Scan for the cell matching the given text and deliver its [x, y] coordinate at center. 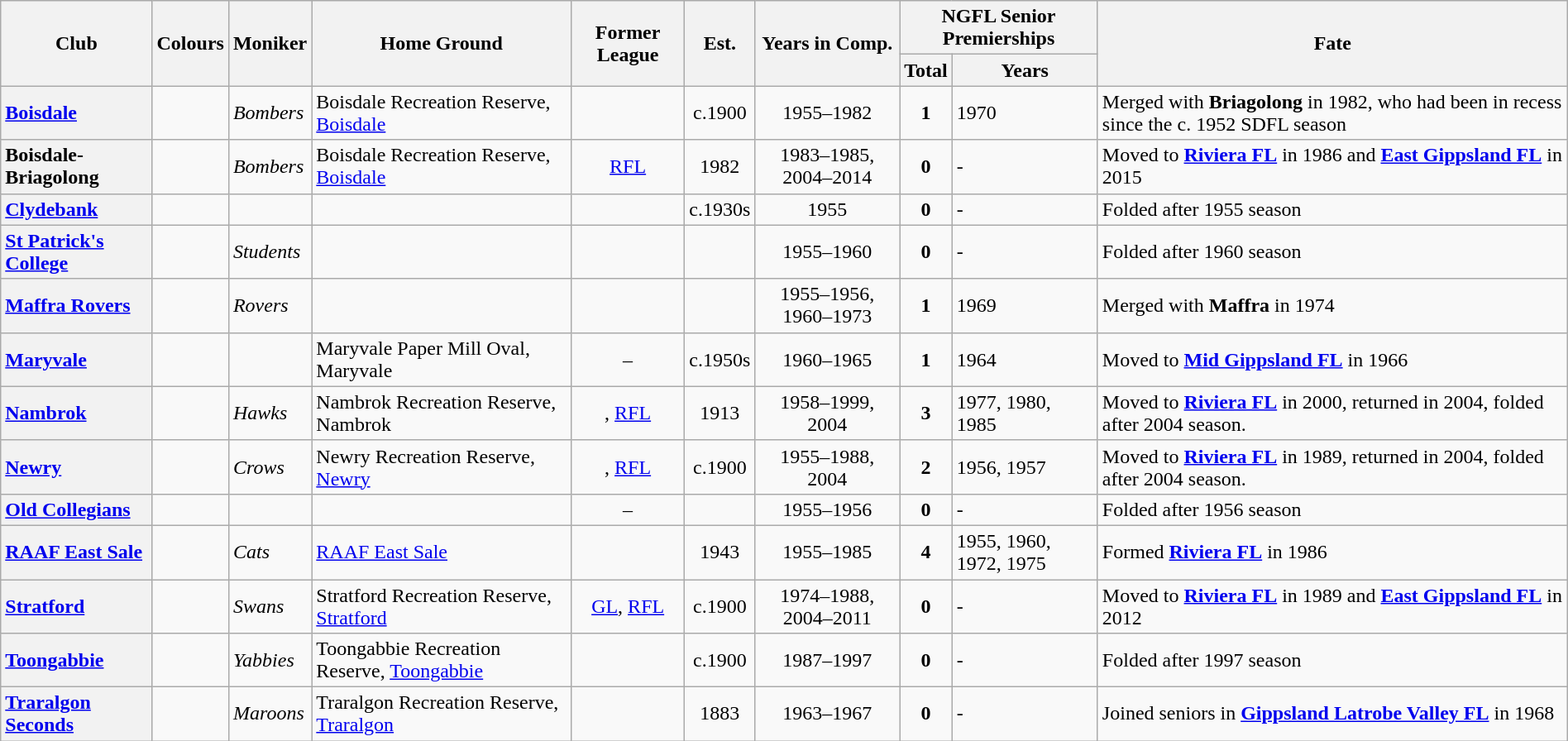
Students [270, 251]
1983–1985, 2004–2014 [827, 167]
Yabbies [270, 660]
1963–1967 [827, 715]
1955, 1960, 1972, 1975 [1025, 552]
Boisdale [76, 112]
Moniker [270, 43]
1955–1988, 2004 [827, 466]
Club [76, 43]
1883 [719, 715]
Nambrok Recreation Reserve, Nambrok [442, 414]
Merged with Briagolong in 1982, who had been in recess since the c. 1952 SDFL season [1332, 112]
c.1950s [719, 359]
Newry Recreation Reserve, Newry [442, 466]
1960–1965 [827, 359]
Stratford [76, 605]
1955–1960 [827, 251]
1974–1988, 2004–2011 [827, 605]
Years [1025, 70]
1956, 1957 [1025, 466]
Moved to Riviera FL in 1986 and East Gippsland FL in 2015 [1332, 167]
Crows [270, 466]
Maffra Rovers [76, 306]
1943 [719, 552]
1977, 1980, 1985 [1025, 414]
Old Collegians [76, 509]
1969 [1025, 306]
Swans [270, 605]
Folded after 1960 season [1332, 251]
Joined seniors in Gippsland Latrobe Valley FL in 1968 [1332, 715]
Cats [270, 552]
2 [926, 466]
Traralgon Recreation Reserve, Traralgon [442, 715]
Folded after 1997 season [1332, 660]
Traralgon Seconds [76, 715]
1970 [1025, 112]
1913 [719, 414]
1958–1999, 2004 [827, 414]
Newry [76, 466]
1987–1997 [827, 660]
Stratford Recreation Reserve, Stratford [442, 605]
Toongabbie [76, 660]
GL, RFL [627, 605]
Fate [1332, 43]
Clydebank [76, 209]
1955–1956, 1960–1973 [827, 306]
Maryvale [76, 359]
Moved to Riviera FL in 2000, returned in 2004, folded after 2004 season. [1332, 414]
c.1930s [719, 209]
St Patrick's College [76, 251]
Est. [719, 43]
Folded after 1955 season [1332, 209]
Maroons [270, 715]
Folded after 1956 season [1332, 509]
1982 [719, 167]
1955 [827, 209]
1955–1985 [827, 552]
1955–1956 [827, 509]
Home Ground [442, 43]
1955–1982 [827, 112]
Toongabbie Recreation Reserve, Toongabbie [442, 660]
Colours [190, 43]
Moved to Riviera FL in 1989 and East Gippsland FL in 2012 [1332, 605]
Hawks [270, 414]
Rovers [270, 306]
RFL [627, 167]
NGFL Senior Premierships [999, 28]
Merged with Maffra in 1974 [1332, 306]
3 [926, 414]
Nambrok [76, 414]
Moved to Mid Gippsland FL in 1966 [1332, 359]
Moved to Riviera FL in 1989, returned in 2004, folded after 2004 season. [1332, 466]
Boisdale-Briagolong [76, 167]
Total [926, 70]
Years in Comp. [827, 43]
1964 [1025, 359]
Former League [627, 43]
Maryvale Paper Mill Oval, Maryvale [442, 359]
Formed Riviera FL in 1986 [1332, 552]
4 [926, 552]
